For the text-containing cell, return its midpoint in [X, Y] coordinate format. 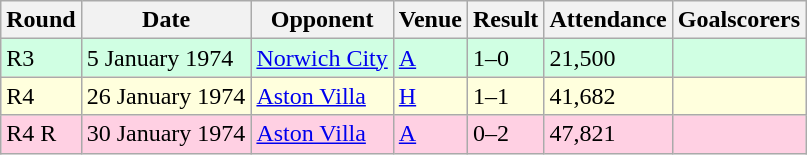
Result [505, 20]
26 January 1974 [166, 96]
47,821 [608, 134]
Opponent [322, 20]
1–1 [505, 96]
R3 [41, 58]
R4 R [41, 134]
5 January 1974 [166, 58]
1–0 [505, 58]
R4 [41, 96]
0–2 [505, 134]
Attendance [608, 20]
30 January 1974 [166, 134]
41,682 [608, 96]
Venue [430, 20]
Goalscorers [738, 20]
H [430, 96]
Round [41, 20]
21,500 [608, 58]
Norwich City [322, 58]
Date [166, 20]
